Determine the [x, y] coordinate at the center of the cell enclosing the given text.  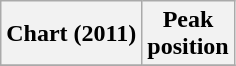
Chart (2011) [72, 34]
Peakposition [188, 34]
